From the cell containing the given text, extract its center point as [x, y] coordinate. 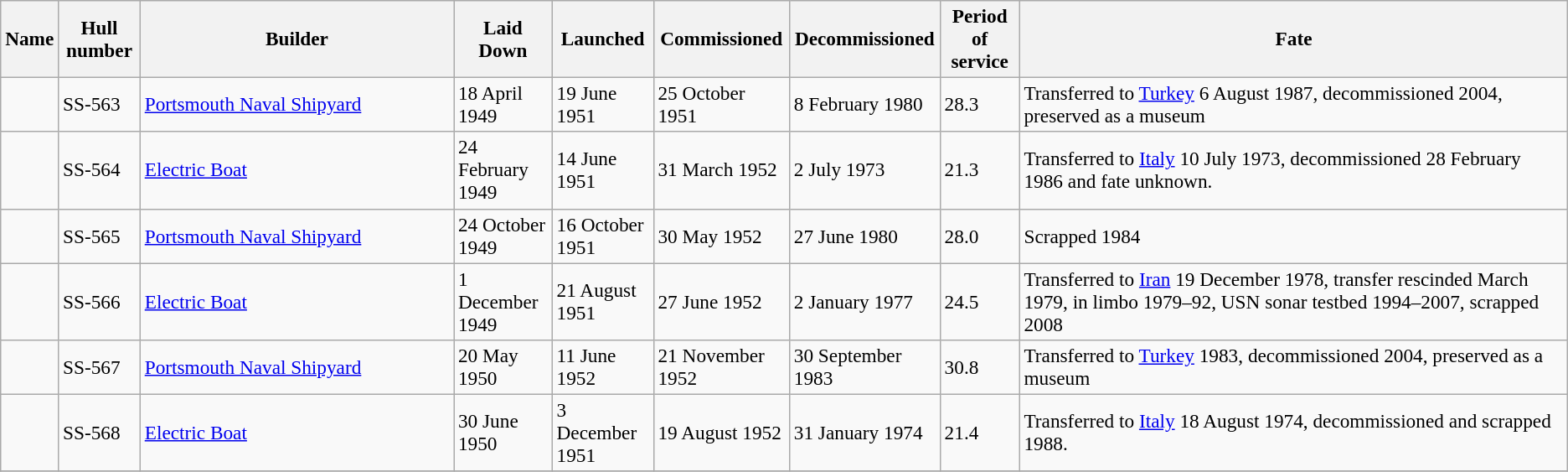
Commissioned [721, 39]
28.0 [980, 236]
30 September 1983 [864, 367]
2 January 1977 [864, 301]
24.5 [980, 301]
Launched [603, 39]
27 June 1980 [864, 236]
30 June 1950 [503, 433]
SS-565 [100, 236]
31 March 1952 [721, 170]
21.4 [980, 433]
28.3 [980, 104]
19 August 1952 [721, 433]
1 December 1949 [503, 301]
20 May 1950 [503, 367]
3 December 1951 [603, 433]
19 June 1951 [603, 104]
Transferred to Turkey 1983, decommissioned 2004, preserved as a museum [1293, 367]
Transferred to Iran 19 December 1978, transfer rescinded March 1979, in limbo 1979–92, USN sonar testbed 1994–2007, scrapped 2008 [1293, 301]
Transferred to Italy 10 July 1973, decommissioned 28 February 1986 and fate unknown. [1293, 170]
30.8 [980, 367]
SS-564 [100, 170]
Decommissioned [864, 39]
8 February 1980 [864, 104]
Transferred to Turkey 6 August 1987, decommissioned 2004, preserved as a museum [1293, 104]
2 July 1973 [864, 170]
24 February 1949 [503, 170]
SS-568 [100, 433]
25 October 1951 [721, 104]
14 June 1951 [603, 170]
24 October 1949 [503, 236]
Hull number [100, 39]
SS-563 [100, 104]
31 January 1974 [864, 433]
Transferred to Italy 18 August 1974, decommissioned and scrapped 1988. [1293, 433]
Laid Down [503, 39]
21 August 1951 [603, 301]
27 June 1952 [721, 301]
SS-566 [100, 301]
SS-567 [100, 367]
Name [30, 39]
16 October 1951 [603, 236]
Scrapped 1984 [1293, 236]
18 April 1949 [503, 104]
11 June 1952 [603, 367]
Fate [1293, 39]
Period of service [980, 39]
Builder [297, 39]
21.3 [980, 170]
21 November 1952 [721, 367]
30 May 1952 [721, 236]
